Return [x, y] of the center of cell containing provided text 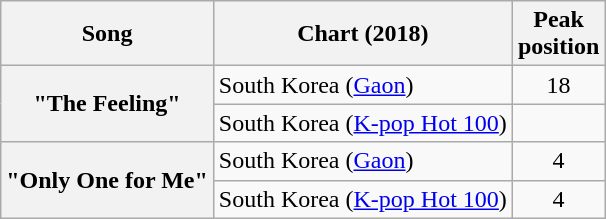
"Only One for Me" [108, 180]
"The Feeling" [108, 104]
18 [558, 85]
Chart (2018) [362, 34]
Peakposition [558, 34]
Song [108, 34]
